Search for the cell housing the specified text and yield its (x, y) center coordinate. 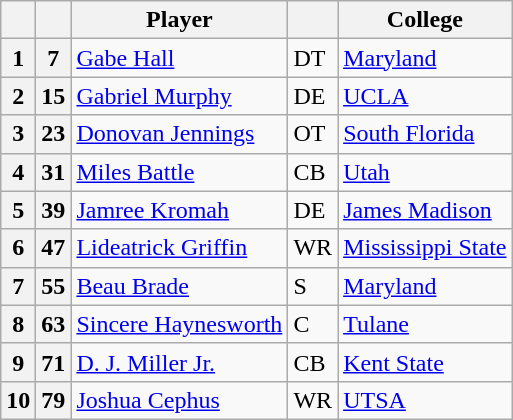
1 (18, 58)
Beau Brade (180, 286)
5 (18, 210)
D. J. Miller Jr. (180, 362)
Donovan Jennings (180, 134)
Gabriel Murphy (180, 96)
63 (54, 324)
C (313, 324)
College (425, 20)
55 (54, 286)
UTSA (425, 400)
Player (180, 20)
Jamree Kromah (180, 210)
3 (18, 134)
8 (18, 324)
Miles Battle (180, 172)
Kent State (425, 362)
39 (54, 210)
79 (54, 400)
UCLA (425, 96)
2 (18, 96)
OT (313, 134)
15 (54, 96)
6 (18, 248)
4 (18, 172)
9 (18, 362)
James Madison (425, 210)
Tulane (425, 324)
Lideatrick Griffin (180, 248)
23 (54, 134)
10 (18, 400)
31 (54, 172)
DT (313, 58)
Joshua Cephus (180, 400)
47 (54, 248)
71 (54, 362)
Sincere Haynesworth (180, 324)
Utah (425, 172)
Mississippi State (425, 248)
S (313, 286)
South Florida (425, 134)
Gabe Hall (180, 58)
